Output the (x, y) coordinate of the center of the cell containing the given text.  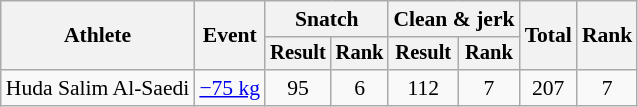
Snatch (326, 19)
6 (360, 88)
95 (298, 88)
−75 kg (230, 88)
Huda Salim Al-Saedi (98, 88)
Total (548, 36)
207 (548, 88)
Event (230, 36)
112 (423, 88)
Athlete (98, 36)
Clean & jerk (454, 19)
